Find where the given text appears and provide that cell's center as (x, y) coordinate. 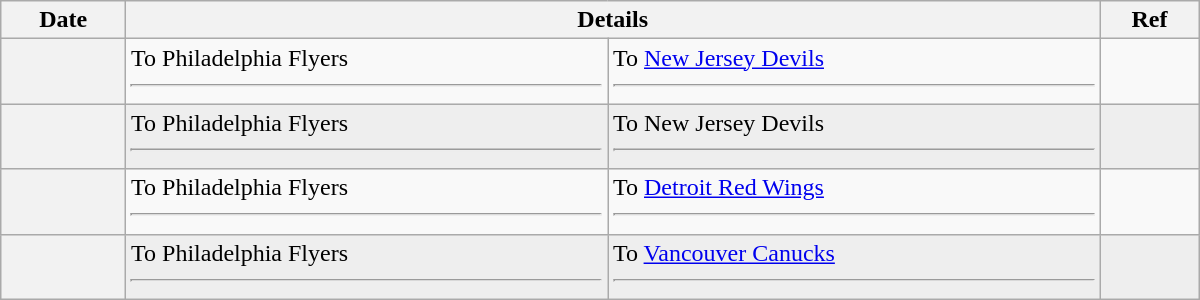
To Detroit Red Wings (854, 202)
Ref (1150, 20)
Details (613, 20)
To Vancouver Canucks (854, 266)
Date (64, 20)
